Pinpoint the cell where the given text exists, returning its (X, Y) midpoint coordinate. 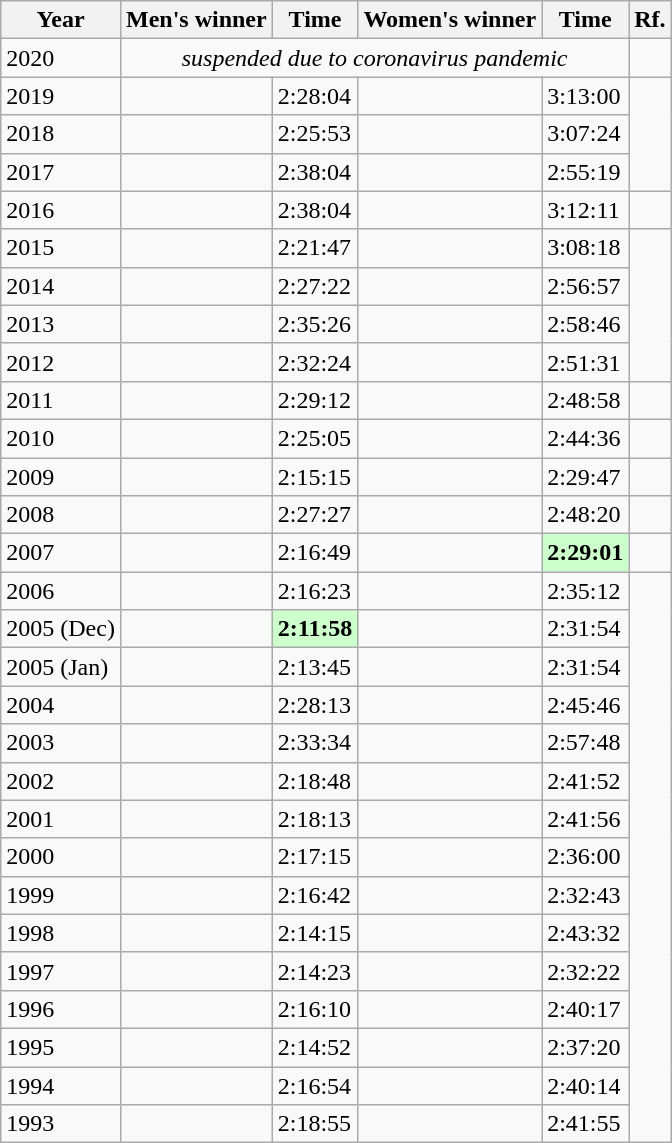
2004 (61, 705)
2:21:47 (315, 248)
2:40:14 (586, 1085)
2:33:34 (315, 743)
2005 (Dec) (61, 629)
2:43:32 (586, 933)
2:29:12 (315, 400)
2:55:19 (586, 172)
2001 (61, 819)
2:29:47 (586, 477)
2:41:52 (586, 781)
2:11:58 (315, 629)
1997 (61, 971)
2:18:55 (315, 1124)
2013 (61, 324)
2:51:31 (586, 362)
2:16:23 (315, 591)
2:28:04 (315, 96)
2:18:48 (315, 781)
2006 (61, 591)
2014 (61, 286)
Rf. (650, 20)
2:25:53 (315, 134)
2:15:15 (315, 477)
2019 (61, 96)
2:27:27 (315, 515)
2009 (61, 477)
2020 (61, 58)
2010 (61, 438)
1995 (61, 1047)
2:32:22 (586, 971)
2:41:55 (586, 1124)
2003 (61, 743)
2:27:22 (315, 286)
3:13:00 (586, 96)
2:44:36 (586, 438)
2017 (61, 172)
2002 (61, 781)
1998 (61, 933)
1996 (61, 1009)
3:08:18 (586, 248)
2:28:13 (315, 705)
2:16:42 (315, 895)
2:29:01 (586, 553)
2:25:05 (315, 438)
2:48:58 (586, 400)
2:16:10 (315, 1009)
2:35:12 (586, 591)
2012 (61, 362)
2007 (61, 553)
2008 (61, 515)
2:58:46 (586, 324)
2:32:24 (315, 362)
2:13:45 (315, 667)
1999 (61, 895)
Year (61, 20)
2:35:26 (315, 324)
2:18:13 (315, 819)
3:07:24 (586, 134)
2000 (61, 857)
2:36:00 (586, 857)
2016 (61, 210)
1993 (61, 1124)
2:32:43 (586, 895)
2:48:20 (586, 515)
2:17:15 (315, 857)
2:16:49 (315, 553)
2:37:20 (586, 1047)
2:56:57 (586, 286)
2018 (61, 134)
2:57:48 (586, 743)
2:45:46 (586, 705)
2:40:17 (586, 1009)
2:14:52 (315, 1047)
Women's winner (450, 20)
2011 (61, 400)
2005 (Jan) (61, 667)
2:14:23 (315, 971)
2015 (61, 248)
2:41:56 (586, 819)
Men's winner (196, 20)
2:14:15 (315, 933)
suspended due to coronavirus pandemic (374, 58)
1994 (61, 1085)
3:12:11 (586, 210)
2:16:54 (315, 1085)
